Extract the (X, Y) coordinate from the center of the cell holding the provided text.  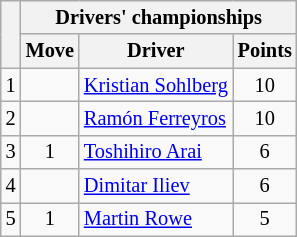
Martin Rowe (156, 219)
4 (11, 186)
Driver (156, 51)
Dimitar Iliev (156, 186)
Move (50, 51)
3 (11, 152)
Points (265, 51)
2 (11, 118)
Drivers' championships (159, 17)
Kristian Sohlberg (156, 85)
Ramón Ferreyros (156, 118)
Toshihiro Arai (156, 152)
